Return (x, y) of the center of cell containing provided text 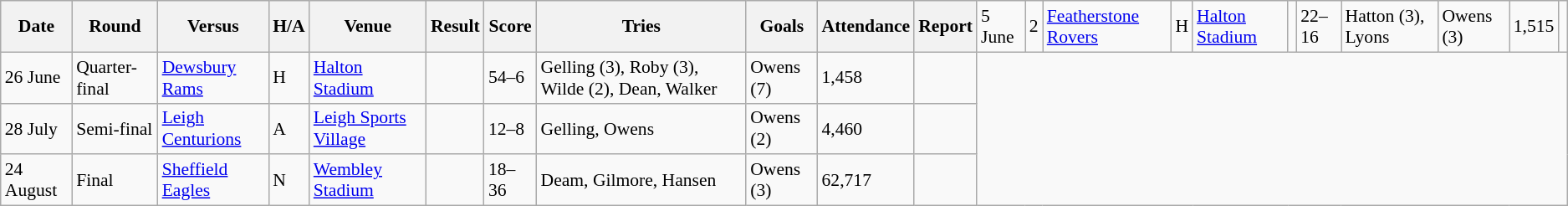
Quarter-final (115, 77)
Wembley Stadium (368, 181)
Round (115, 27)
12–8 (510, 129)
Semi-final (115, 129)
Versus (214, 27)
2 (1034, 27)
Attendance (866, 27)
Leigh Sports Village (368, 129)
Goals (781, 27)
Score (510, 27)
Owens (7) (781, 77)
H/A (289, 27)
22–16 (1318, 27)
Leigh Centurions (214, 129)
Gelling, Owens (641, 129)
Gelling (3), Roby (3), Wilde (2), Dean, Walker (641, 77)
Result (455, 27)
N (289, 181)
Tries (641, 27)
1,515 (1534, 27)
Owens (2) (781, 129)
Date (37, 27)
Hatton (3), Lyons (1390, 27)
62,717 (866, 181)
Venue (368, 27)
Dewsbury Rams (214, 77)
26 June (37, 77)
Deam, Gilmore, Hansen (641, 181)
Final (115, 181)
Featherstone Rovers (1107, 27)
24 August (37, 181)
Report (945, 27)
1,458 (866, 77)
18–36 (510, 181)
28 July (37, 129)
A (289, 129)
5 June (1001, 27)
Sheffield Eagles (214, 181)
4,460 (866, 129)
54–6 (510, 77)
